Scan for the cell matching the given text and deliver its (X, Y) coordinate at center. 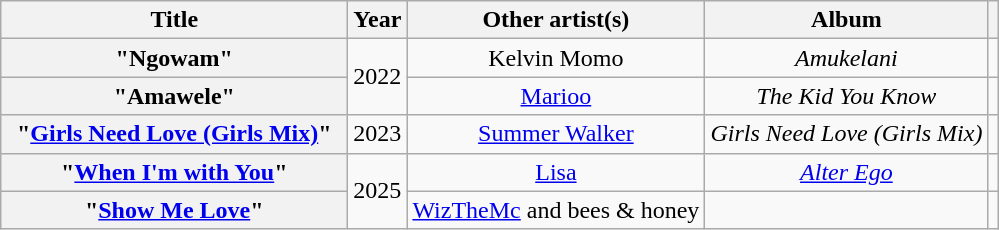
"Amawele" (174, 96)
Lisa (556, 172)
Kelvin Momo (556, 58)
The Kid You Know (846, 96)
Title (174, 20)
Summer Walker (556, 134)
Other artist(s) (556, 20)
Album (846, 20)
Amukelani (846, 58)
2025 (378, 191)
Alter Ego (846, 172)
2022 (378, 77)
"Girls Need Love (Girls Mix)" (174, 134)
WizTheMc and bees & honey (556, 210)
Girls Need Love (Girls Mix) (846, 134)
"When I'm with You" (174, 172)
"Show Me Love" (174, 210)
"Ngowam" (174, 58)
2023 (378, 134)
Marioo (556, 96)
Year (378, 20)
